Find where the given text appears and provide that cell's center as (x, y) coordinate. 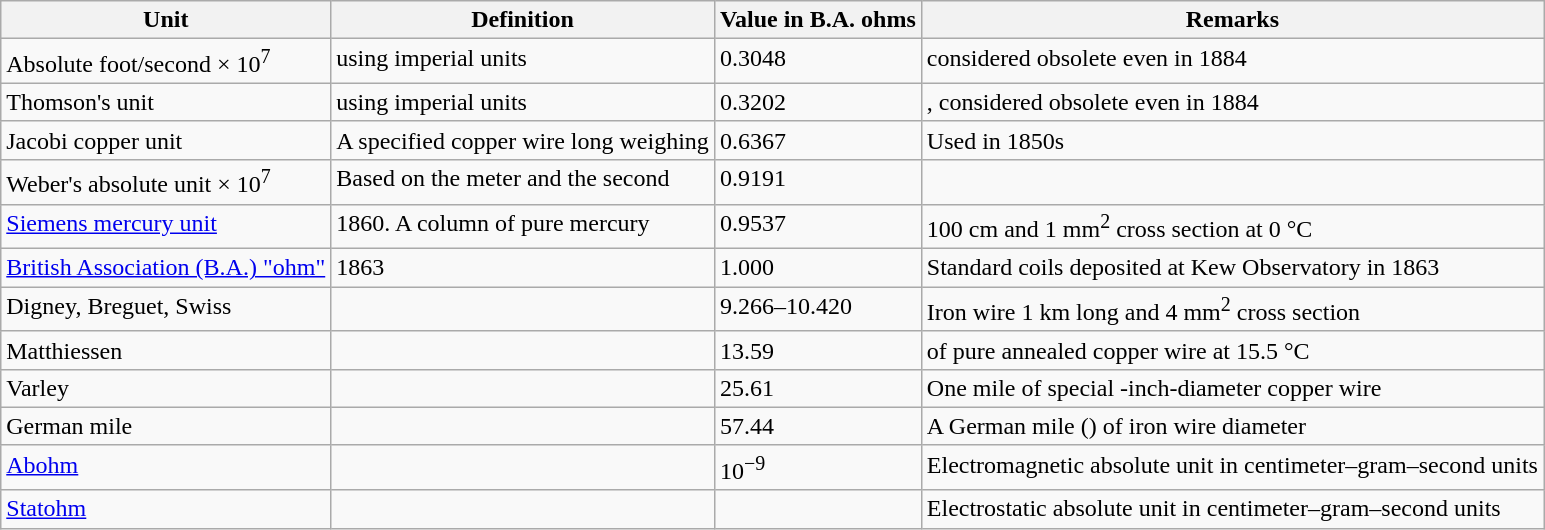
Abohm (166, 468)
British Association (B.A.) "ohm" (166, 268)
Jacobi copper unit (166, 140)
One mile of special -inch-diameter copper wire (1232, 388)
0.3202 (818, 102)
Used in 1850s (1232, 140)
Digney, Breguet, Swiss (166, 310)
Remarks (1232, 20)
A German mile () of iron wire diameter (1232, 426)
Thomson's unit (166, 102)
1.000 (818, 268)
0.3048 (818, 62)
13.59 (818, 350)
considered obsolete even in 1884 (1232, 62)
100 cm and 1 mm2 cross section at 0 °C (1232, 226)
Based on the meter and the second (523, 182)
10−9 (818, 468)
Siemens mercury unit (166, 226)
Statohm (166, 509)
Electromagnetic absolute unit in centimeter–gram–second units (1232, 468)
1860. A column of pure mercury (523, 226)
of pure annealed copper wire at 15.5 °C (1232, 350)
0.9191 (818, 182)
Varley (166, 388)
Iron wire 1 km long and 4 mm2 cross section (1232, 310)
57.44 (818, 426)
0.9537 (818, 226)
25.61 (818, 388)
A specified copper wire long weighing (523, 140)
Value in B.A. ohms (818, 20)
German mile (166, 426)
, considered obsolete even in 1884 (1232, 102)
Standard coils deposited at Kew Observatory in 1863 (1232, 268)
1863 (523, 268)
Absolute foot/second × 107 (166, 62)
Weber's absolute unit × 107 (166, 182)
0.6367 (818, 140)
Unit (166, 20)
Matthiessen (166, 350)
Electrostatic absolute unit in centimeter–gram–second units (1232, 509)
9.266–10.420 (818, 310)
Definition (523, 20)
